Locate the cell with the specified text and output its [x, y] center coordinate. 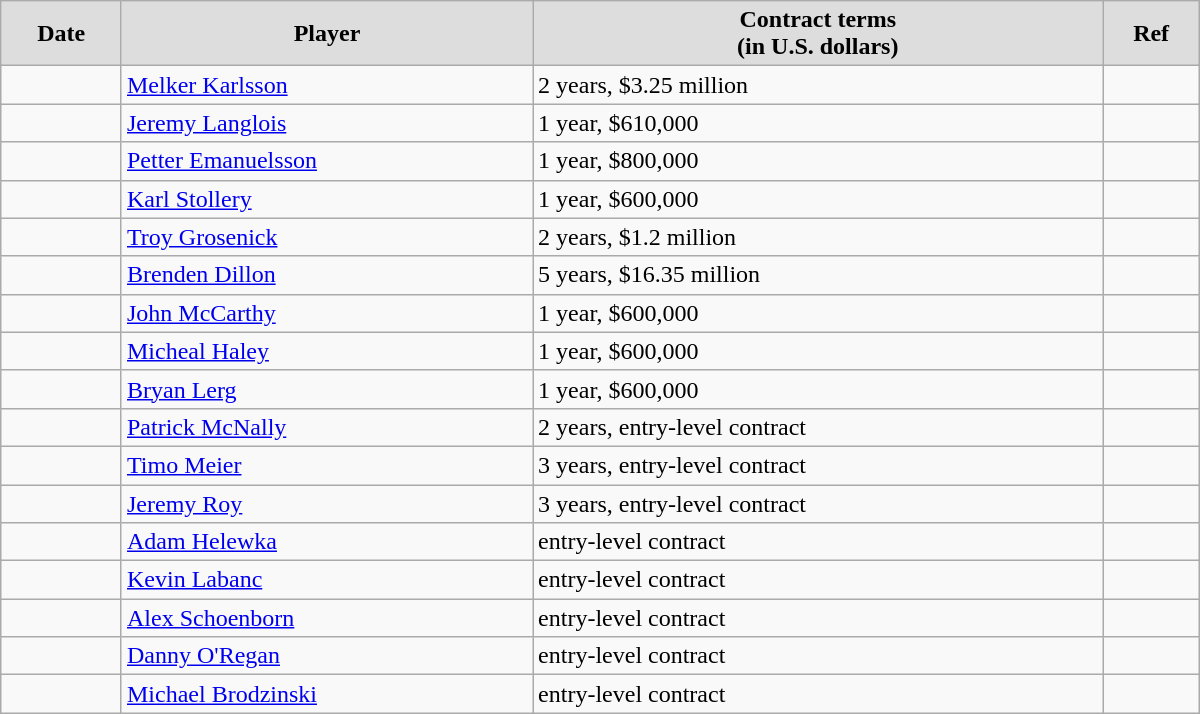
Date [62, 34]
Contract terms(in U.S. dollars) [818, 34]
Brenden Dillon [326, 275]
Jeremy Langlois [326, 123]
Danny O'Regan [326, 656]
1 year, $800,000 [818, 161]
Jeremy Roy [326, 503]
John McCarthy [326, 313]
Petter Emanuelsson [326, 161]
Player [326, 34]
Adam Helewka [326, 542]
Alex Schoenborn [326, 618]
Micheal Haley [326, 351]
2 years, entry-level contract [818, 427]
2 years, $1.2 million [818, 237]
5 years, $16.35 million [818, 275]
Timo Meier [326, 465]
Karl Stollery [326, 199]
Bryan Lerg [326, 389]
Michael Brodzinski [326, 694]
Troy Grosenick [326, 237]
Melker Karlsson [326, 85]
Patrick McNally [326, 427]
Kevin Labanc [326, 580]
1 year, $610,000 [818, 123]
2 years, $3.25 million [818, 85]
Ref [1151, 34]
